Pinpoint the cell where the given text exists, returning its (X, Y) midpoint coordinate. 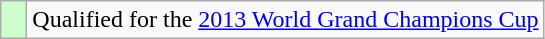
Qualified for the 2013 World Grand Champions Cup (286, 20)
